Output the (X, Y) coordinate of the center of the cell containing the given text.  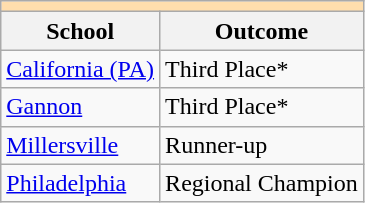
Runner-up (262, 145)
Regional Champion (262, 183)
School (80, 31)
Gannon (80, 107)
Philadelphia (80, 183)
Millersville (80, 145)
Outcome (262, 31)
California (PA) (80, 69)
